Detect which cell encompasses the target text, then output its [X, Y] center coordinate. 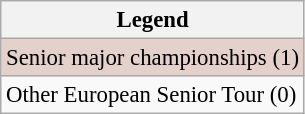
Other European Senior Tour (0) [153, 95]
Legend [153, 20]
Senior major championships (1) [153, 58]
